Identify which cell holds the provided text, then report its [X, Y] central coordinate. 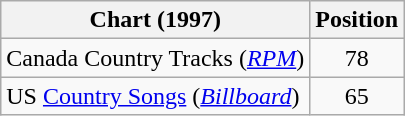
Canada Country Tracks (RPM) [156, 58]
Position [357, 20]
Chart (1997) [156, 20]
78 [357, 58]
US Country Songs (Billboard) [156, 96]
65 [357, 96]
